Extract the (X, Y) coordinate from the center of the cell holding the provided text.  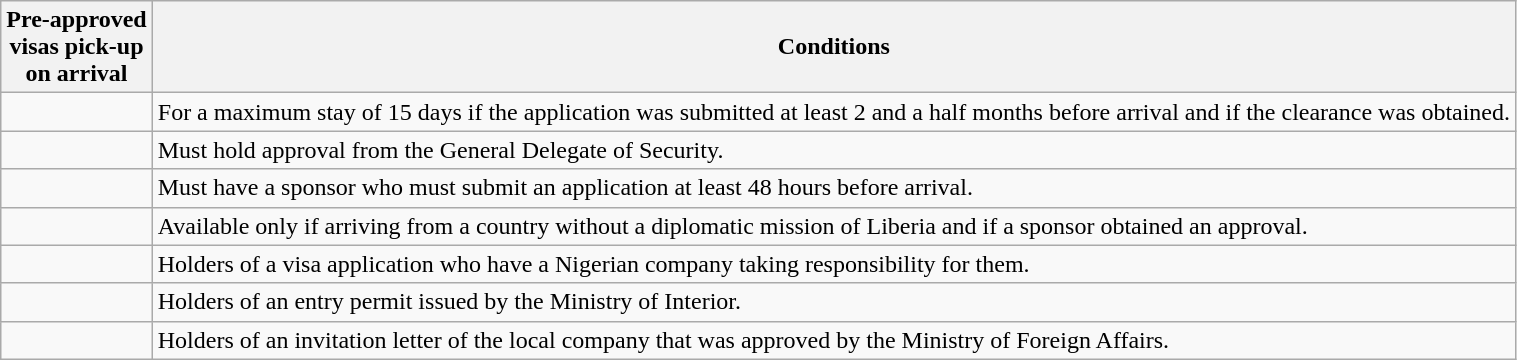
For a maximum stay of 15 days if the application was submitted at least 2 and a half months before arrival and if the clearance was obtained. (834, 112)
Must hold approval from the General Delegate of Security. (834, 150)
Conditions (834, 47)
Holders of an invitation letter of the local company that was approved by the Ministry of Foreign Affairs. (834, 340)
Holders of an entry permit issued by the Ministry of Interior. (834, 302)
Must have a sponsor who must submit an application at least 48 hours before arrival. (834, 188)
Holders of a visa application who have a Nigerian company taking responsibility for them. (834, 264)
Pre-approvedvisas pick-upon arrival (77, 47)
Available only if arriving from a country without a diplomatic mission of Liberia and if a sponsor obtained an approval. (834, 226)
